Extract the (x, y) coordinate from the center of the cell holding the provided text.  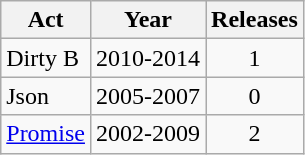
2005-2007 (148, 96)
Act (46, 20)
2 (255, 134)
2002-2009 (148, 134)
Json (46, 96)
Year (148, 20)
Dirty B (46, 58)
1 (255, 58)
0 (255, 96)
2010-2014 (148, 58)
Releases (255, 20)
Promise (46, 134)
